Find where the given text appears and provide that cell's center as [x, y] coordinate. 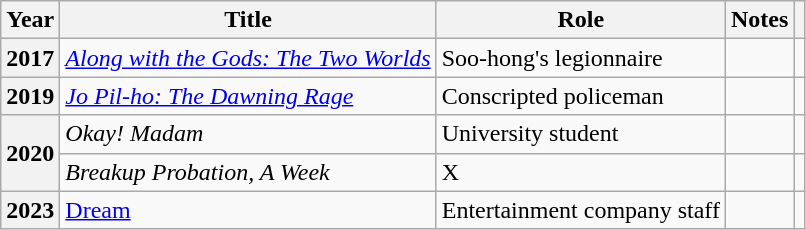
Breakup Probation, A Week [248, 172]
Year [30, 20]
2023 [30, 210]
Title [248, 20]
X [580, 172]
Okay! Madam [248, 134]
Along with the Gods: The Two Worlds [248, 58]
2019 [30, 96]
Conscripted policeman [580, 96]
Jo Pil-ho: The Dawning Rage [248, 96]
Notes [759, 20]
Dream [248, 210]
2017 [30, 58]
Entertainment company staff [580, 210]
University student [580, 134]
Soo-hong's legionnaire [580, 58]
2020 [30, 153]
Role [580, 20]
